Determine the [X, Y] coordinate at the center of the cell enclosing the given text.  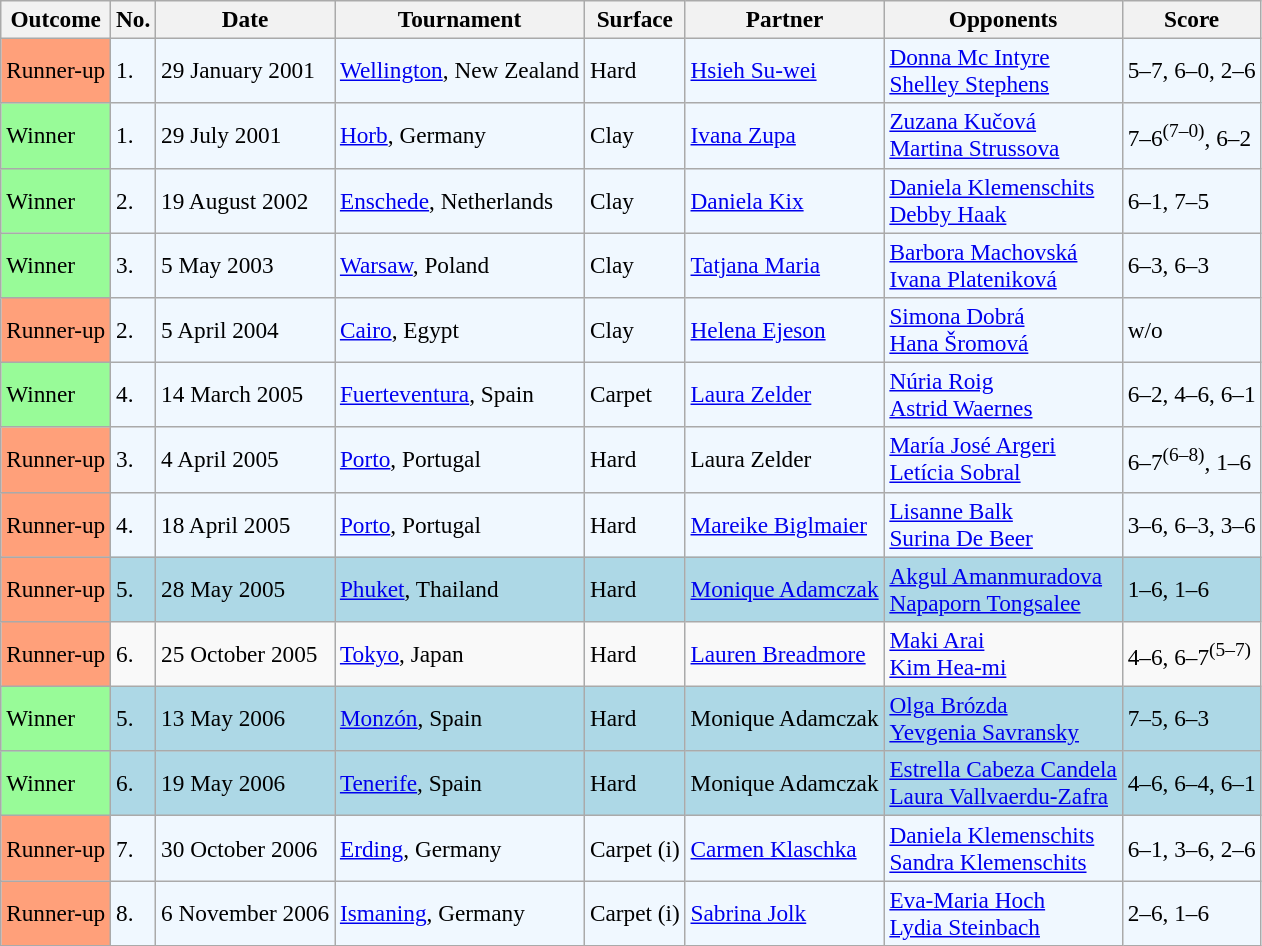
Horb, Germany [460, 136]
Olga Brózda Yevgenia Savransky [1003, 718]
1–6, 1–6 [1192, 588]
30 October 2006 [246, 848]
Outcome [56, 19]
18 April 2005 [246, 524]
Tokyo, Japan [460, 654]
Cairo, Egypt [460, 330]
Mareike Biglmaier [784, 524]
7–5, 6–3 [1192, 718]
Carmen Klaschka [784, 848]
Phuket, Thailand [460, 588]
Sabrina Jolk [784, 912]
25 October 2005 [246, 654]
Ismaning, Germany [460, 912]
Wellington, New Zealand [460, 70]
19 May 2006 [246, 784]
28 May 2005 [246, 588]
Fuerteventura, Spain [460, 394]
6–1, 3–6, 2–6 [1192, 848]
6–3, 6–3 [1192, 264]
29 July 2001 [246, 136]
Date [246, 19]
Helena Ejeson [784, 330]
5–7, 6–0, 2–6 [1192, 70]
Erding, Germany [460, 848]
6–2, 4–6, 6–1 [1192, 394]
Simona Dobrá Hana Šromová [1003, 330]
Núria Roig Astrid Waernes [1003, 394]
Tournament [460, 19]
Barbora Machovská Ivana Plateniková [1003, 264]
19 August 2002 [246, 200]
Daniela Klemenschits Sandra Klemenschits [1003, 848]
4 April 2005 [246, 460]
Monzón, Spain [460, 718]
7. [134, 848]
14 March 2005 [246, 394]
7–6(7–0), 6–2 [1192, 136]
8. [134, 912]
Enschede, Netherlands [460, 200]
Donna Mc Intyre Shelley Stephens [1003, 70]
Ivana Zupa [784, 136]
Daniela Klemenschits Debby Haak [1003, 200]
4–6, 6–4, 6–1 [1192, 784]
Opponents [1003, 19]
Estrella Cabeza Candela Laura Vallvaerdu-Zafra [1003, 784]
Lauren Breadmore [784, 654]
Warsaw, Poland [460, 264]
Hsieh Su-wei [784, 70]
13 May 2006 [246, 718]
Lisanne Balk Surina De Beer [1003, 524]
2–6, 1–6 [1192, 912]
6–7(6–8), 1–6 [1192, 460]
Tatjana Maria [784, 264]
5 May 2003 [246, 264]
3–6, 6–3, 3–6 [1192, 524]
5 April 2004 [246, 330]
No. [134, 19]
Zuzana Kučová Martina Strussova [1003, 136]
Tenerife, Spain [460, 784]
Daniela Kix [784, 200]
Partner [784, 19]
Score [1192, 19]
w/o [1192, 330]
Maki Arai Kim Hea-mi [1003, 654]
Akgul Amanmuradova Napaporn Tongsalee [1003, 588]
Surface [636, 19]
4–6, 6–7(5–7) [1192, 654]
Eva-Maria Hoch Lydia Steinbach [1003, 912]
29 January 2001 [246, 70]
María José Argeri Letícia Sobral [1003, 460]
6–1, 7–5 [1192, 200]
6 November 2006 [246, 912]
Carpet [636, 394]
